Output the [x, y] coordinate of the center of the cell containing the given text.  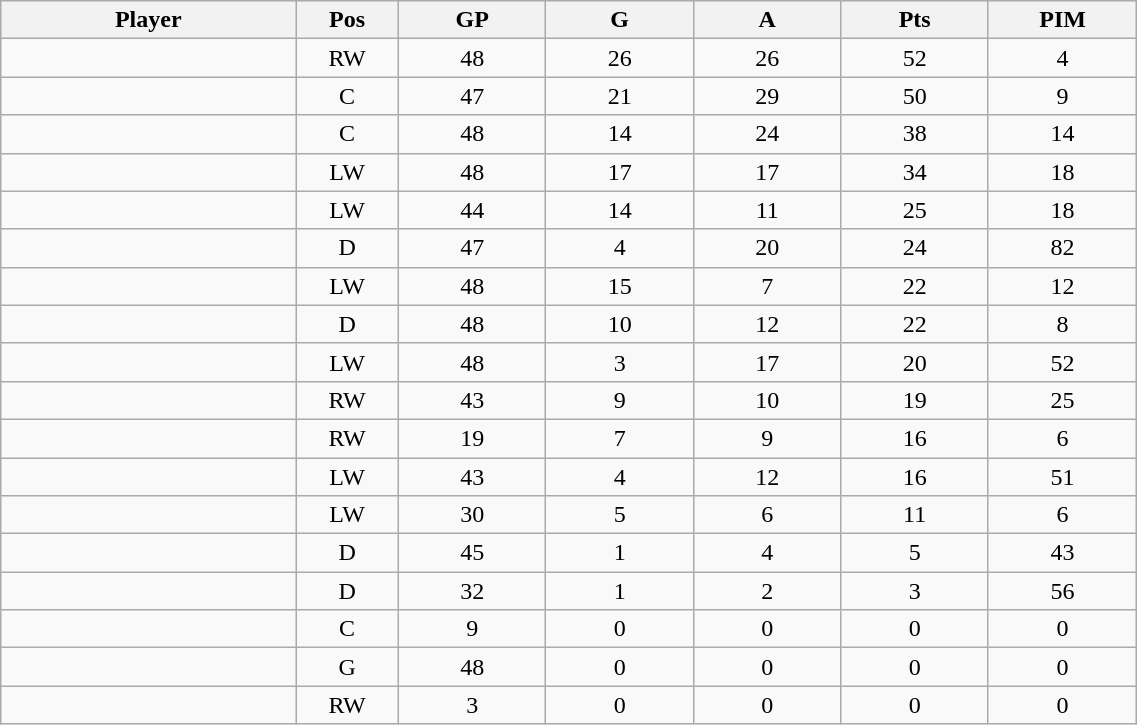
Pos [348, 20]
8 [1062, 324]
21 [620, 96]
50 [914, 96]
30 [472, 515]
44 [472, 210]
32 [472, 591]
29 [766, 96]
45 [472, 553]
A [766, 20]
15 [620, 286]
82 [1062, 248]
PIM [1062, 20]
56 [1062, 591]
GP [472, 20]
2 [766, 591]
Pts [914, 20]
51 [1062, 477]
Player [148, 20]
34 [914, 172]
38 [914, 134]
